Pinpoint the cell where the given text exists, returning its (x, y) midpoint coordinate. 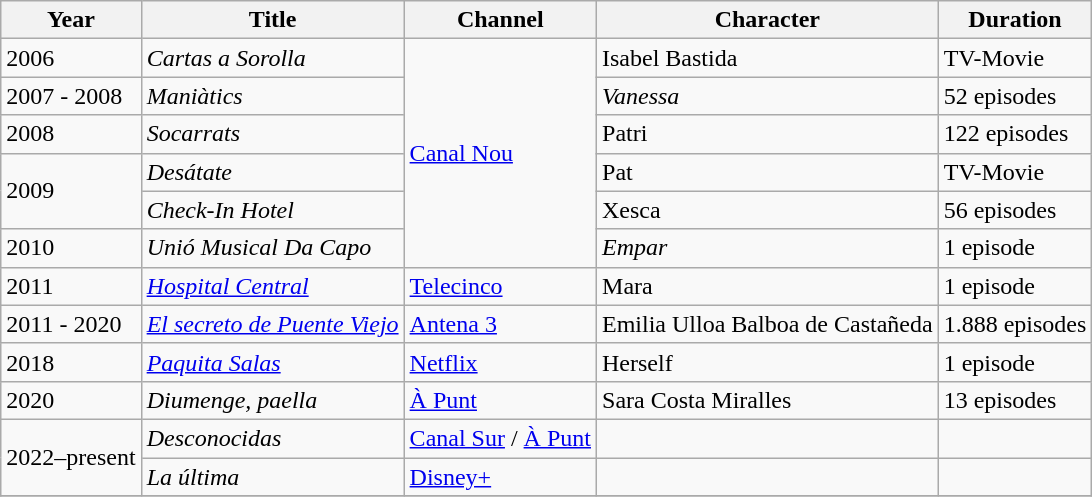
Empar (768, 248)
Antena 3 (500, 324)
Hospital Central (272, 286)
2010 (71, 248)
Maniàtics (272, 96)
Character (768, 20)
Desconocidas (272, 438)
Patri (768, 134)
Year (71, 20)
La última (272, 477)
2008 (71, 134)
À Punt (500, 400)
52 episodes (1015, 96)
2020 (71, 400)
Netflix (500, 362)
Pat (768, 172)
2007 - 2008 (71, 96)
Duration (1015, 20)
2011 (71, 286)
Paquita Salas (272, 362)
Sara Costa Miralles (768, 400)
Channel (500, 20)
Mara (768, 286)
Telecinco (500, 286)
Vanessa (768, 96)
122 episodes (1015, 134)
Cartas a Sorolla (272, 58)
Canal Sur / À Punt (500, 438)
Disney+ (500, 477)
2006 (71, 58)
Herself (768, 362)
El secreto de Puente Viejo (272, 324)
1.888 episodes (1015, 324)
Xesca (768, 210)
Title (272, 20)
Diumenge, paella (272, 400)
Check-In Hotel (272, 210)
13 episodes (1015, 400)
2018 (71, 362)
Isabel Bastida (768, 58)
2022–present (71, 457)
Unió Musical Da Capo (272, 248)
Socarrats (272, 134)
Desátate (272, 172)
Emilia Ulloa Balboa de Castañeda (768, 324)
56 episodes (1015, 210)
Canal Nou (500, 153)
2011 - 2020 (71, 324)
2009 (71, 191)
